Return the (X, Y) coordinate for the center point of the cell that contains the specified text.  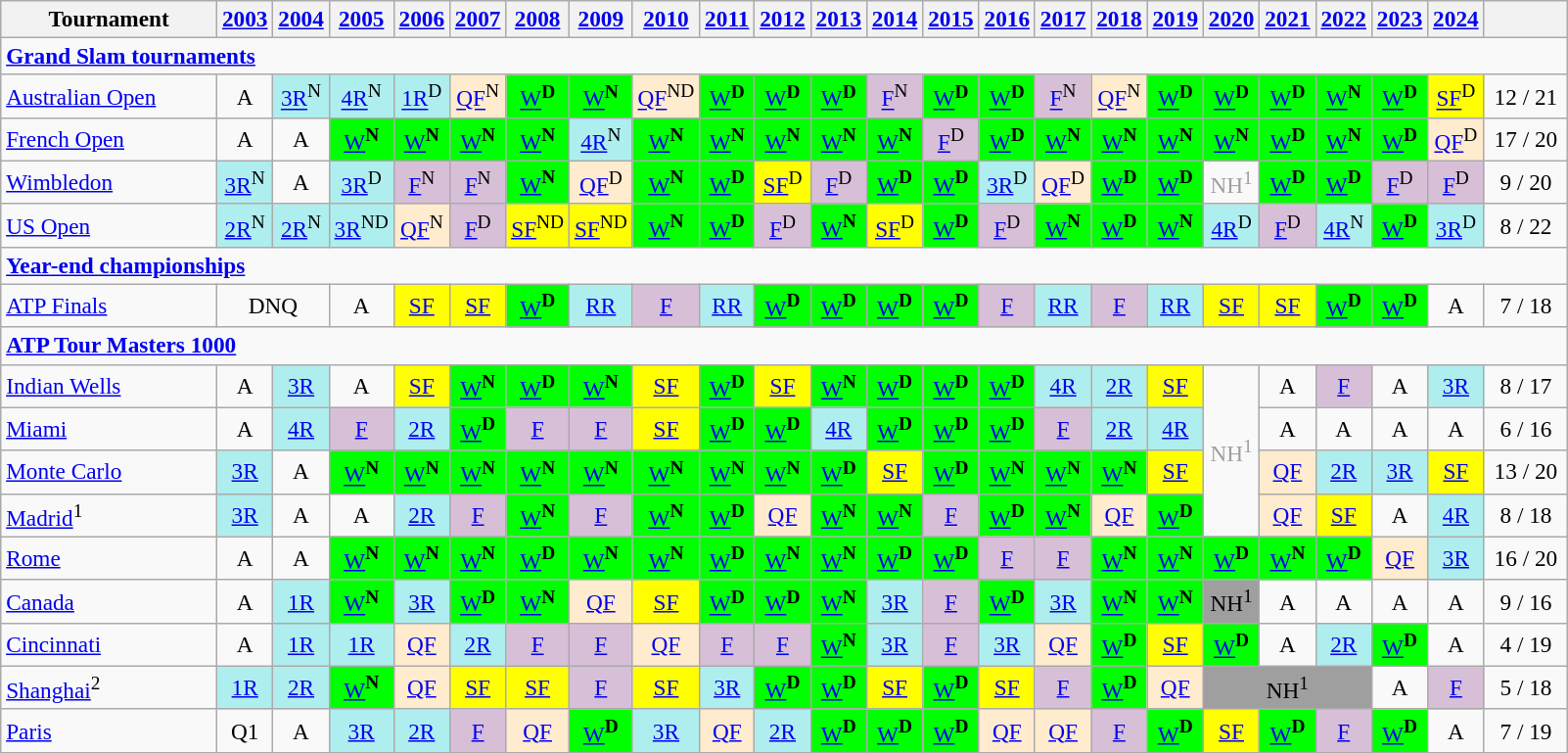
DNQ (274, 306)
9 / 20 (1526, 182)
Shanghai2 (110, 687)
French Open (110, 139)
8 / 17 (1526, 386)
4 / 19 (1526, 644)
2017 (1063, 19)
Indian Wells (110, 386)
2016 (1006, 19)
Paris (110, 730)
ATP Finals (110, 306)
13 / 20 (1526, 472)
Year-end championships (785, 265)
Q1 (245, 730)
2003 (245, 19)
QFND (666, 96)
7 / 19 (1526, 730)
2024 (1456, 19)
2018 (1120, 19)
Canada (110, 601)
Tournament (110, 19)
9 / 16 (1526, 601)
8 / 22 (1526, 225)
3RND (361, 225)
5 / 18 (1526, 687)
2012 (783, 19)
17 / 20 (1526, 139)
2009 (601, 19)
4RD (1231, 225)
Cincinnati (110, 644)
2010 (666, 19)
16 / 20 (1526, 558)
6 / 16 (1526, 429)
2006 (421, 19)
2015 (951, 19)
Wimbledon (110, 182)
7 / 18 (1526, 306)
Miami (110, 429)
12 / 21 (1526, 96)
2019 (1175, 19)
2011 (727, 19)
2023 (1400, 19)
Grand Slam tournaments (785, 56)
Australian Open (110, 96)
US Open (110, 225)
2020 (1231, 19)
8 / 18 (1526, 515)
1RD (421, 96)
2021 (1288, 19)
2005 (361, 19)
2022 (1343, 19)
Rome (110, 558)
2013 (838, 19)
Monte Carlo (110, 472)
2008 (538, 19)
Madrid1 (110, 515)
2007 (478, 19)
2014 (895, 19)
ATP Tour Masters 1000 (785, 346)
2004 (301, 19)
